Locate the cell with the specified text and output its [X, Y] center coordinate. 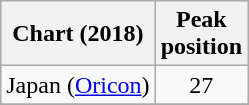
Peakposition [201, 34]
Chart (2018) [78, 34]
Japan (Oricon) [78, 85]
27 [201, 85]
